Search for the cell housing the specified text and yield its [x, y] center coordinate. 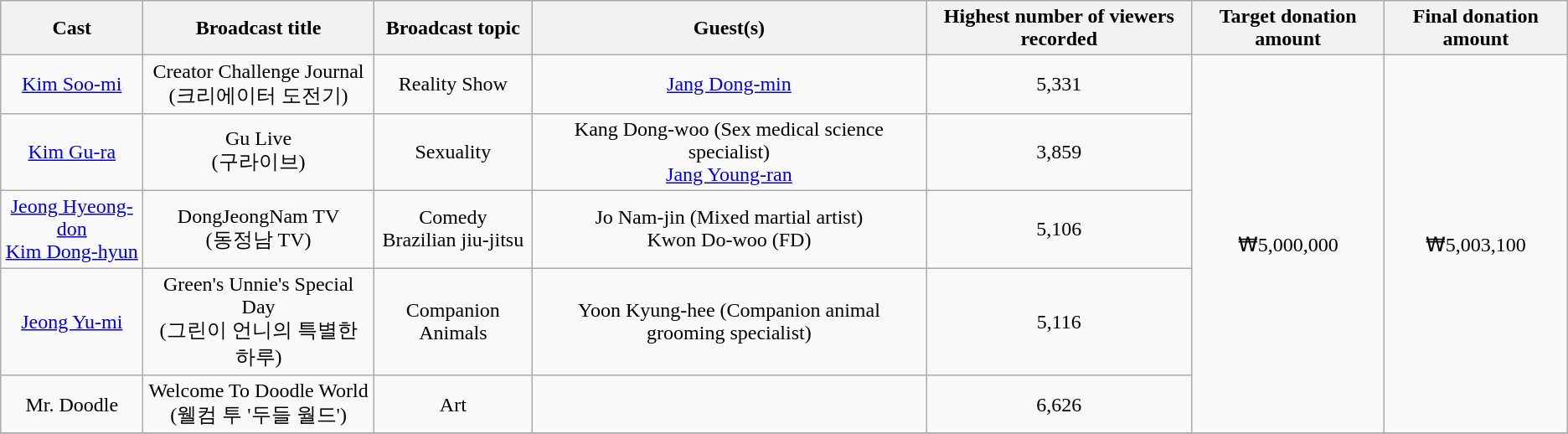
Kim Gu-ra [72, 152]
₩5,000,000 [1288, 245]
Final donation amount [1476, 28]
Guest(s) [729, 28]
Creator Challenge Journal(크리에이터 도전기) [259, 85]
Broadcast title [259, 28]
Target donation amount [1288, 28]
Highest number of viewers recorded [1059, 28]
5,106 [1059, 229]
5,116 [1059, 322]
Kim Soo-mi [72, 85]
Mr. Doodle [72, 405]
DongJeongNam TV(동정남 TV) [259, 229]
Sexuality [452, 152]
Companion Animals [452, 322]
Yoon Kyung-hee (Companion animal grooming specialist) [729, 322]
Green's Unnie's Special Day(그린이 언니의 특별한 하루) [259, 322]
Cast [72, 28]
6,626 [1059, 405]
Welcome To Doodle World(웰컴 투 '두들 월드') [259, 405]
Jeong Hyeong-donKim Dong-hyun [72, 229]
Jeong Yu-mi [72, 322]
ComedyBrazilian jiu-jitsu [452, 229]
Reality Show [452, 85]
Kang Dong-woo (Sex medical science specialist)Jang Young-ran [729, 152]
Art [452, 405]
5,331 [1059, 85]
3,859 [1059, 152]
₩5,003,100 [1476, 245]
Gu Live(구라이브) [259, 152]
Jo Nam-jin (Mixed martial artist)Kwon Do-woo (FD) [729, 229]
Broadcast topic [452, 28]
Jang Dong-min [729, 85]
